Locate the cell with the specified text and output its (X, Y) center coordinate. 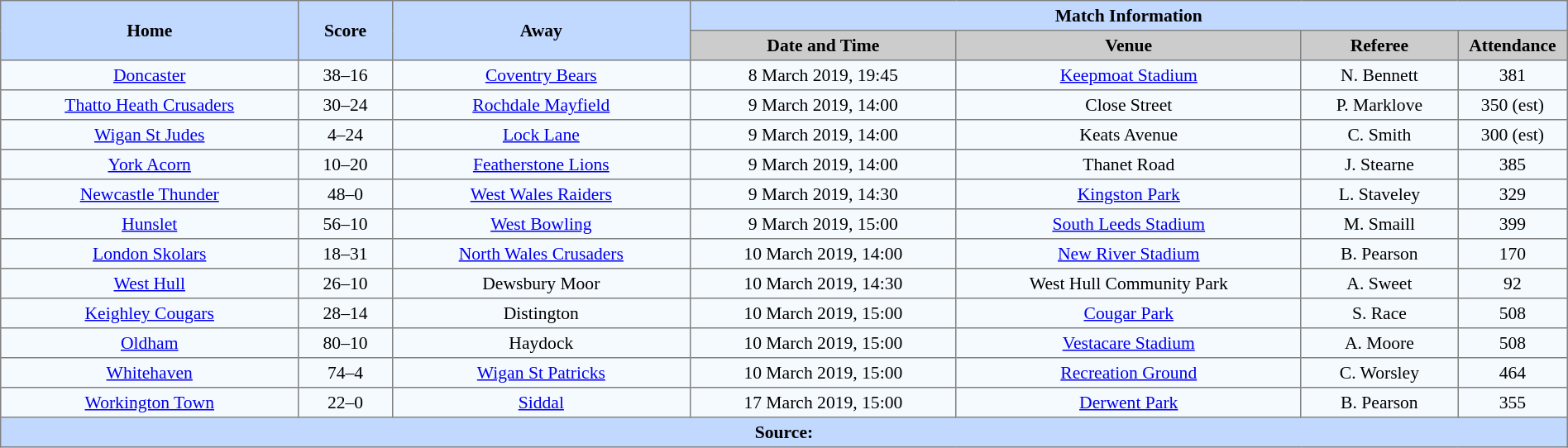
Referee (1379, 45)
A. Moore (1379, 343)
Match Information (1128, 16)
West Wales Raiders (541, 194)
300 (est) (1513, 135)
10 March 2019, 14:30 (823, 284)
Doncaster (150, 75)
York Acorn (150, 164)
Newcastle Thunder (150, 194)
8 March 2019, 19:45 (823, 75)
92 (1513, 284)
West Hull Community Park (1128, 284)
J. Stearne (1379, 164)
399 (1513, 224)
Away (541, 31)
Vestacare Stadium (1128, 343)
Score (346, 31)
Thatto Heath Crusaders (150, 105)
Thanet Road (1128, 164)
30–24 (346, 105)
Kingston Park (1128, 194)
17 March 2019, 15:00 (823, 403)
Close Street (1128, 105)
Oldham (150, 343)
56–10 (346, 224)
38–16 (346, 75)
Lock Lane (541, 135)
West Hull (150, 284)
Venue (1128, 45)
New River Stadium (1128, 254)
48–0 (346, 194)
London Skolars (150, 254)
80–10 (346, 343)
Keats Avenue (1128, 135)
Rochdale Mayfield (541, 105)
385 (1513, 164)
A. Sweet (1379, 284)
Siddal (541, 403)
Source: (784, 432)
Workington Town (150, 403)
4–24 (346, 135)
28–14 (346, 313)
C. Smith (1379, 135)
350 (est) (1513, 105)
Recreation Ground (1128, 373)
North Wales Crusaders (541, 254)
381 (1513, 75)
Keighley Cougars (150, 313)
10 March 2019, 14:00 (823, 254)
464 (1513, 373)
L. Staveley (1379, 194)
Date and Time (823, 45)
Dewsbury Moor (541, 284)
Attendance (1513, 45)
Coventry Bears (541, 75)
Distington (541, 313)
C. Worsley (1379, 373)
170 (1513, 254)
Cougar Park (1128, 313)
South Leeds Stadium (1128, 224)
Derwent Park (1128, 403)
18–31 (346, 254)
Wigan St Patricks (541, 373)
P. Marklove (1379, 105)
Home (150, 31)
Whitehaven (150, 373)
329 (1513, 194)
22–0 (346, 403)
Wigan St Judes (150, 135)
74–4 (346, 373)
Hunslet (150, 224)
M. Smaill (1379, 224)
10–20 (346, 164)
Haydock (541, 343)
Keepmoat Stadium (1128, 75)
N. Bennett (1379, 75)
26–10 (346, 284)
Featherstone Lions (541, 164)
9 March 2019, 15:00 (823, 224)
West Bowling (541, 224)
9 March 2019, 14:30 (823, 194)
S. Race (1379, 313)
355 (1513, 403)
